Provide the [x, y] coordinate of the cell's center where the given text is located.  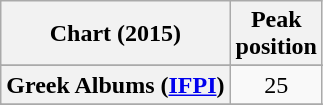
Greek Albums (IFPI) [116, 85]
25 [276, 85]
Peak position [276, 34]
Chart (2015) [116, 34]
